Extract the [x, y] coordinate from the center of the cell holding the provided text.  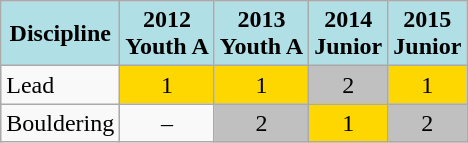
Bouldering [60, 123]
2014Junior [348, 34]
– [167, 123]
2012Youth A [167, 34]
Lead [60, 85]
Discipline [60, 34]
2013Youth A [261, 34]
2015Junior [428, 34]
